Provide the [x, y] coordinate of the cell's center where the given text is located.  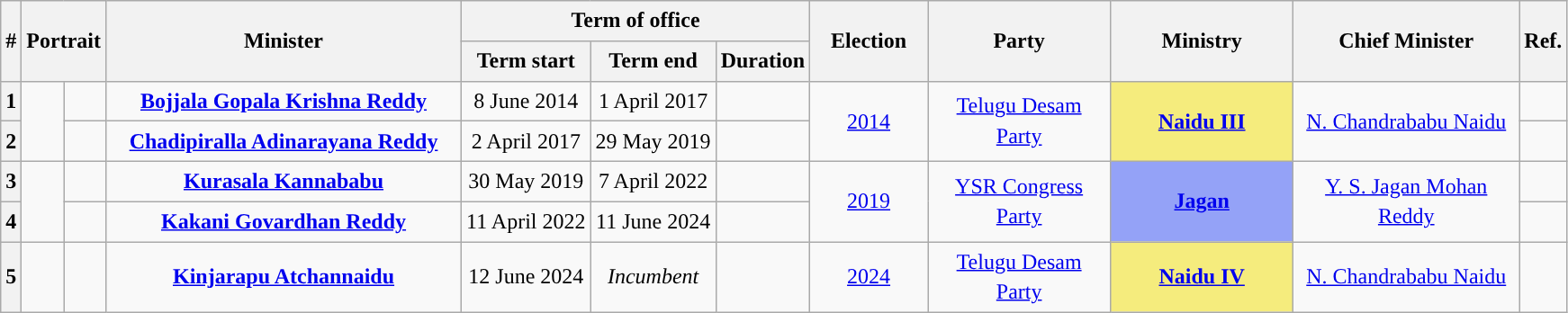
Portrait [64, 41]
Election [870, 41]
2 April 2017 [527, 142]
Minister [283, 41]
Ministry [1203, 41]
Incumbent [653, 277]
Term of office [635, 22]
Y. S. Jagan Mohan Reddy [1406, 201]
Party [1019, 41]
5 [11, 277]
29 May 2019 [653, 142]
Chadipiralla Adinarayana Reddy [283, 142]
3 [11, 182]
Kurasala Kannababu [283, 182]
2024 [870, 277]
Jagan [1203, 201]
Kinjarapu Atchannaidu [283, 277]
# [11, 41]
YSR Congress Party [1019, 201]
1 April 2017 [653, 101]
1 [11, 101]
2 [11, 142]
Naidu III [1203, 121]
11 June 2024 [653, 221]
8 June 2014 [527, 101]
Chief Minister [1406, 41]
Kakani Govardhan Reddy [283, 221]
2019 [870, 201]
Naidu IV [1203, 277]
11 April 2022 [527, 221]
Term start [527, 61]
4 [11, 221]
30 May 2019 [527, 182]
Term end [653, 61]
Bojjala Gopala Krishna Reddy [283, 101]
12 June 2024 [527, 277]
Ref. [1543, 41]
7 April 2022 [653, 182]
Duration [762, 61]
2014 [870, 121]
